Locate the cell with the specified text and output its [X, Y] center coordinate. 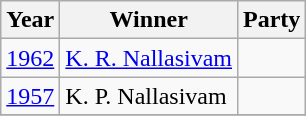
Party [272, 20]
K. R. Nallasivam [149, 58]
1957 [30, 96]
Winner [149, 20]
K. P. Nallasivam [149, 96]
1962 [30, 58]
Year [30, 20]
